Provide the (X, Y) coordinate of the cell's center where the given text is located.  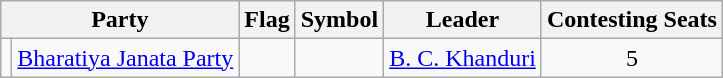
Contesting Seats (632, 20)
Leader (463, 20)
Symbol (339, 20)
B. C. Khanduri (463, 58)
Bharatiya Janata Party (126, 58)
Party (120, 20)
5 (632, 58)
Flag (267, 20)
